Identify which cell holds the provided text, then report its [X, Y] central coordinate. 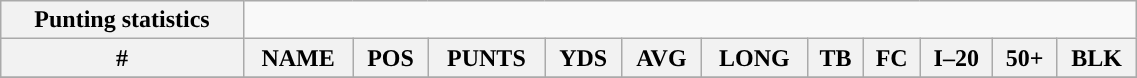
POS [390, 58]
AVG [662, 58]
# [122, 58]
PUNTS [486, 58]
BLK [1096, 58]
YDS [584, 58]
FC [892, 58]
I–20 [956, 58]
NAME [298, 58]
TB [836, 58]
50+ [1024, 58]
LONG [754, 58]
Punting statistics [122, 20]
